Extract the [X, Y] coordinate from the center of the cell holding the provided text.  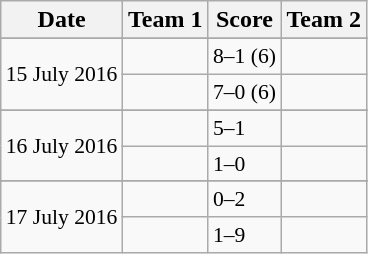
Score [244, 20]
Team 1 [165, 20]
1–9 [244, 235]
17 July 2016 [62, 216]
0–2 [244, 199]
Team 2 [324, 20]
7–0 (6) [244, 92]
16 July 2016 [62, 146]
1–0 [244, 164]
5–1 [244, 128]
Date [62, 20]
8–1 (6) [244, 57]
15 July 2016 [62, 74]
